Extract the [X, Y] coordinate from the center of the cell holding the provided text.  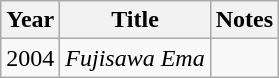
2004 [30, 58]
Year [30, 20]
Notes [244, 20]
Title [135, 20]
Fujisawa Ema [135, 58]
